Capture the cell that displays the provided text and extract its (X, Y) central coordinate. 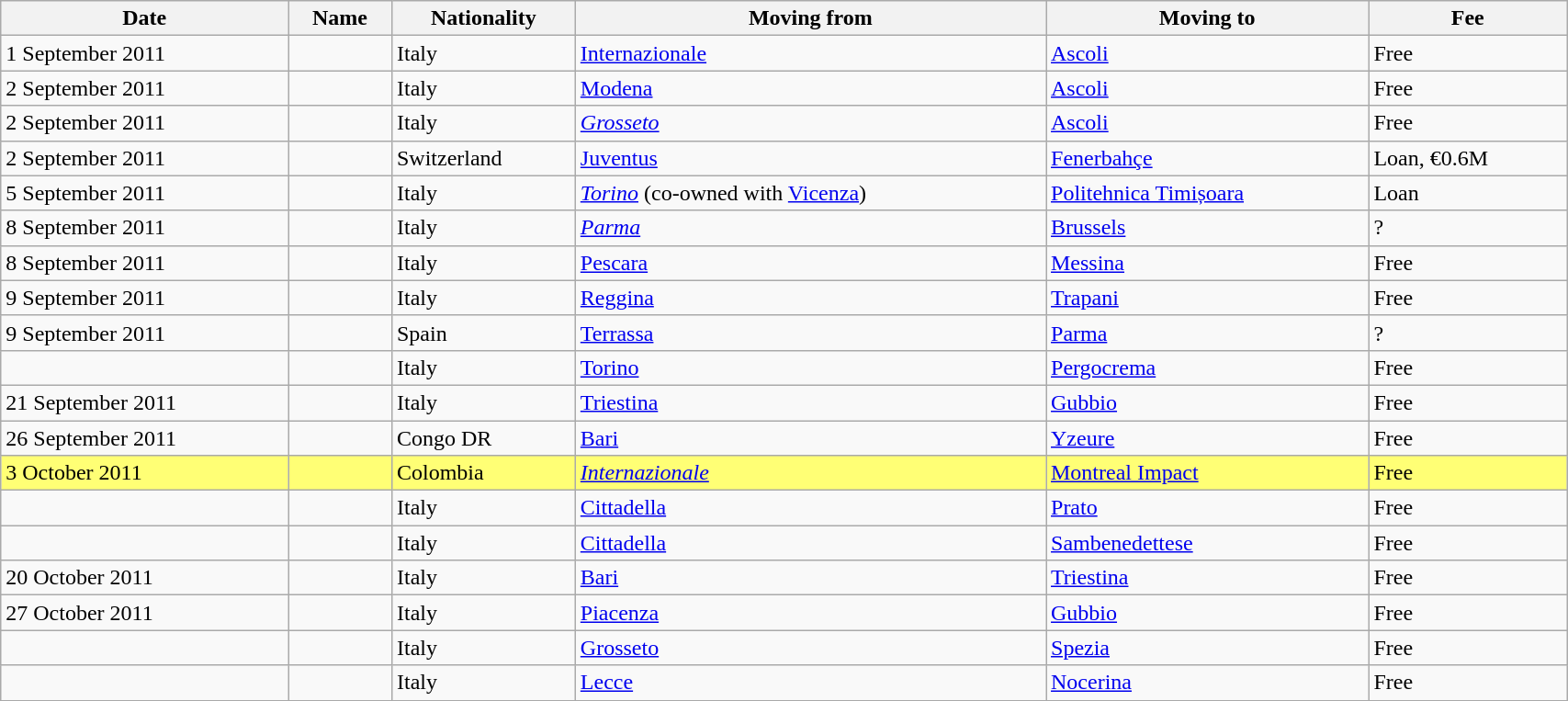
Spezia (1207, 648)
Prato (1207, 508)
Sambenedettese (1207, 543)
Lecce (810, 683)
Brussels (1207, 228)
21 September 2011 (145, 402)
Torino (810, 367)
Montreal Impact (1207, 473)
Fee (1468, 18)
Name (340, 18)
Pergocrema (1207, 367)
Switzerland (483, 158)
Modena (810, 88)
Terrassa (810, 333)
Messina (1207, 263)
Piacenza (810, 613)
5 September 2011 (145, 193)
Moving to (1207, 18)
Loan, €0.6M (1468, 158)
Loan (1468, 193)
Pescara (810, 263)
Colombia (483, 473)
20 October 2011 (145, 578)
Moving from (810, 18)
27 October 2011 (145, 613)
Torino (co-owned with Vicenza) (810, 193)
Date (145, 18)
Nationality (483, 18)
Juventus (810, 158)
Reggina (810, 298)
Spain (483, 333)
Yzeure (1207, 438)
Politehnica Timișoara (1207, 193)
Congo DR (483, 438)
Fenerbahçe (1207, 158)
1 September 2011 (145, 53)
Trapani (1207, 298)
26 September 2011 (145, 438)
Nocerina (1207, 683)
3 October 2011 (145, 473)
